Find where the given text appears and provide that cell's center as (x, y) coordinate. 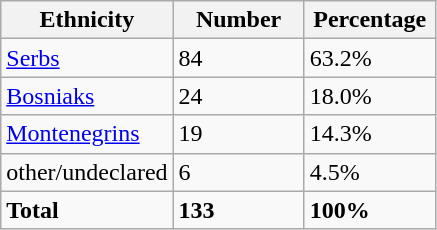
Serbs (87, 58)
Total (87, 210)
24 (238, 96)
Montenegrins (87, 134)
84 (238, 58)
63.2% (370, 58)
14.3% (370, 134)
Bosniaks (87, 96)
100% (370, 210)
other/undeclared (87, 172)
4.5% (370, 172)
18.0% (370, 96)
19 (238, 134)
133 (238, 210)
Number (238, 20)
Ethnicity (87, 20)
Percentage (370, 20)
6 (238, 172)
